Search for the cell housing the specified text and yield its (x, y) center coordinate. 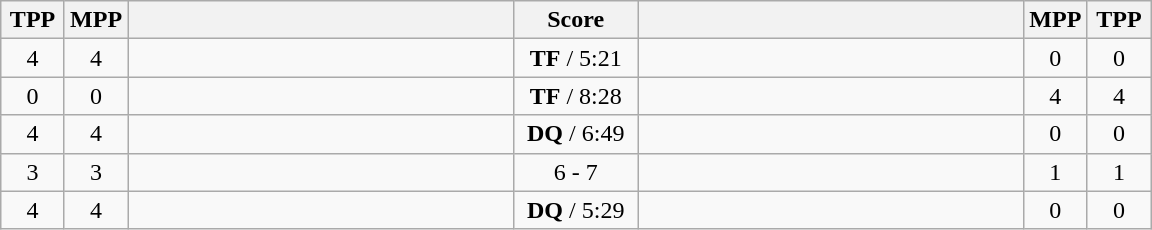
TF / 8:28 (576, 96)
TF / 5:21 (576, 58)
DQ / 5:29 (576, 210)
Score (576, 20)
DQ / 6:49 (576, 134)
6 - 7 (576, 172)
